Provide the [X, Y] coordinate of the cell's center where the given text is located.  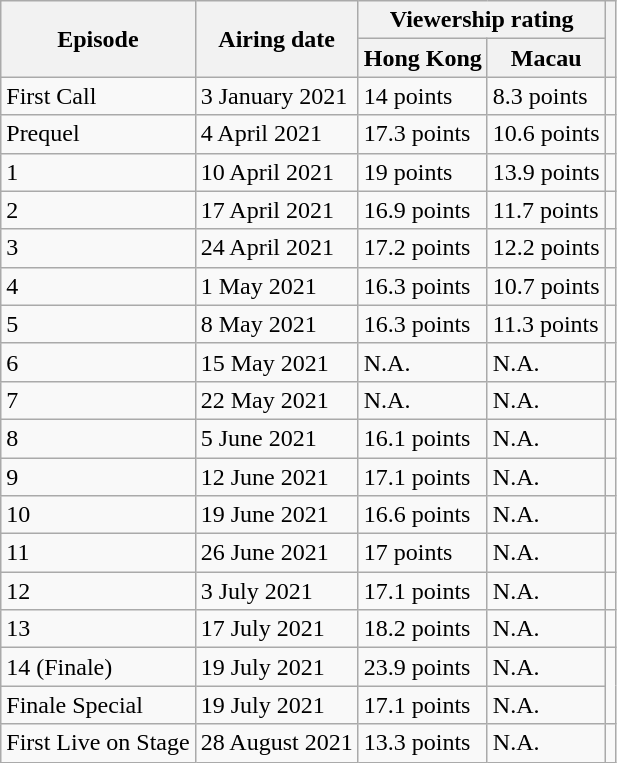
2 [98, 210]
1 May 2021 [276, 286]
22 May 2021 [276, 400]
17 April 2021 [276, 210]
12.2 points [546, 248]
17.2 points [422, 248]
Hong Kong [422, 58]
16.9 points [422, 210]
9 [98, 477]
17 points [422, 553]
3 [98, 248]
14 points [422, 96]
12 June 2021 [276, 477]
18.2 points [422, 629]
First Call [98, 96]
3 January 2021 [276, 96]
10.6 points [546, 134]
12 [98, 591]
Finale Special [98, 705]
4 April 2021 [276, 134]
5 June 2021 [276, 438]
11.7 points [546, 210]
24 April 2021 [276, 248]
Episode [98, 39]
17 July 2021 [276, 629]
28 August 2021 [276, 743]
8 [98, 438]
13.3 points [422, 743]
15 May 2021 [276, 362]
Viewership rating [482, 20]
3 July 2021 [276, 591]
13.9 points [546, 172]
16.6 points [422, 515]
1 [98, 172]
13 [98, 629]
11.3 points [546, 324]
10 [98, 515]
5 [98, 324]
7 [98, 400]
4 [98, 286]
6 [98, 362]
17.3 points [422, 134]
10 April 2021 [276, 172]
First Live on Stage [98, 743]
14 (Finale) [98, 667]
Airing date [276, 39]
11 [98, 553]
19 points [422, 172]
23.9 points [422, 667]
16.1 points [422, 438]
Prequel [98, 134]
10.7 points [546, 286]
8 May 2021 [276, 324]
8.3 points [546, 96]
Macau [546, 58]
19 June 2021 [276, 515]
26 June 2021 [276, 553]
